Find where the given text appears and provide that cell's center as (x, y) coordinate. 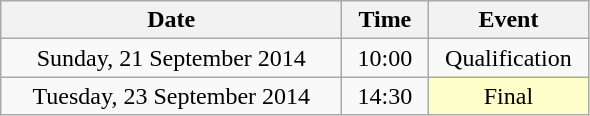
Final (508, 96)
10:00 (385, 58)
14:30 (385, 96)
Qualification (508, 58)
Event (508, 20)
Time (385, 20)
Tuesday, 23 September 2014 (172, 96)
Sunday, 21 September 2014 (172, 58)
Date (172, 20)
